Pinpoint the cell where the given text exists, returning its [x, y] midpoint coordinate. 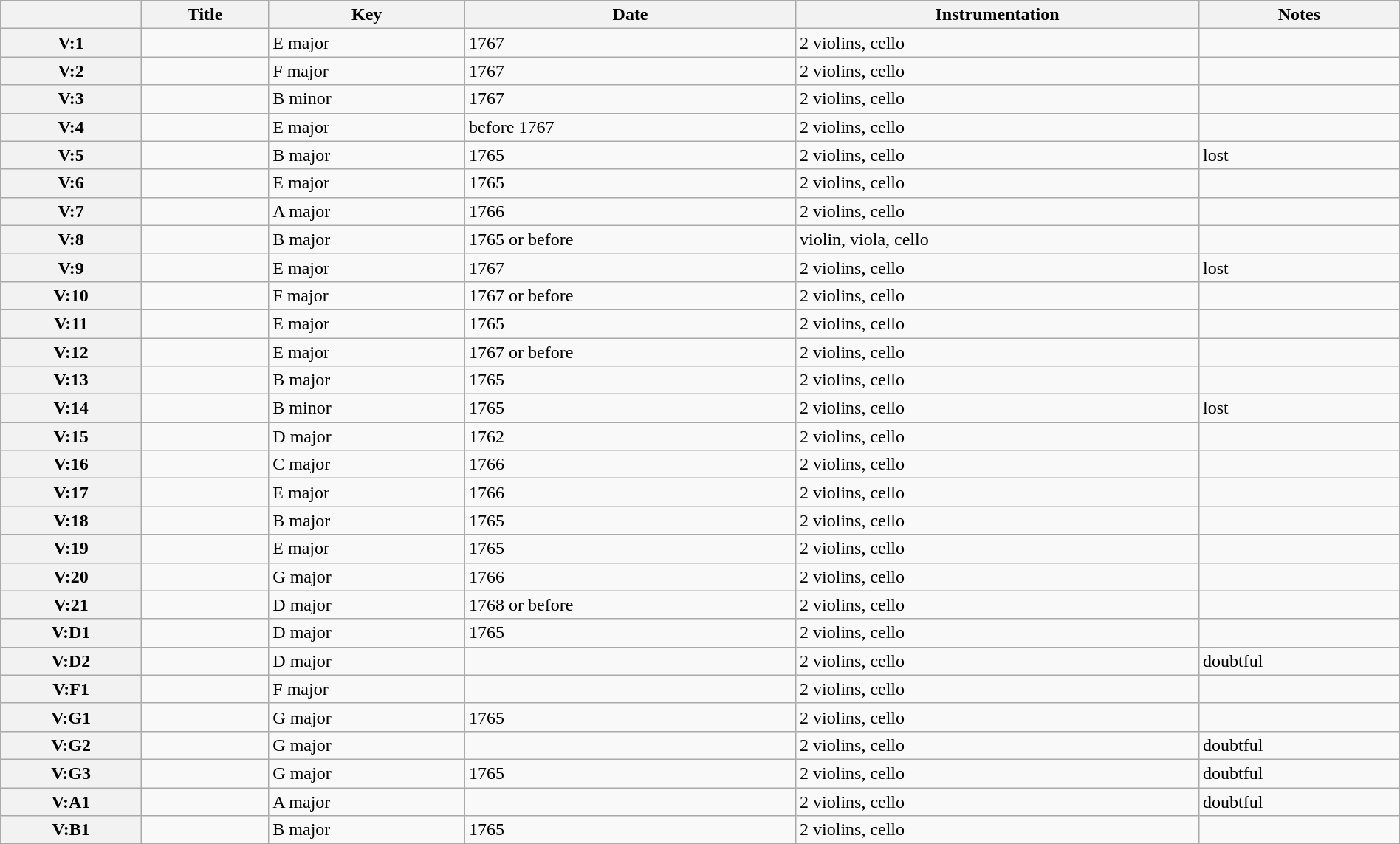
V:5 [71, 155]
V:16 [71, 464]
V:G2 [71, 745]
V:D1 [71, 633]
Instrumentation [998, 15]
V:A1 [71, 801]
V:14 [71, 408]
V:20 [71, 577]
V:19 [71, 549]
1768 or before [631, 605]
V:18 [71, 521]
V:4 [71, 127]
1765 or before [631, 239]
V:F1 [71, 689]
V:D2 [71, 661]
V:3 [71, 99]
Date [631, 15]
V:12 [71, 352]
V:10 [71, 295]
V:21 [71, 605]
before 1767 [631, 127]
V:6 [71, 183]
Title [205, 15]
V:2 [71, 71]
V:7 [71, 211]
1762 [631, 436]
V:17 [71, 493]
V:9 [71, 267]
V:8 [71, 239]
V:B1 [71, 830]
Key [367, 15]
V:1 [71, 43]
C major [367, 464]
V:15 [71, 436]
V:G3 [71, 773]
violin, viola, cello [998, 239]
V:11 [71, 323]
V:G1 [71, 717]
V:13 [71, 380]
Notes [1300, 15]
